Return the (X, Y) coordinate for the center point of the cell that contains the specified text.  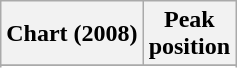
Chart (2008) (72, 34)
Peakposition (189, 34)
